Locate the cell with the specified text and output its [X, Y] center coordinate. 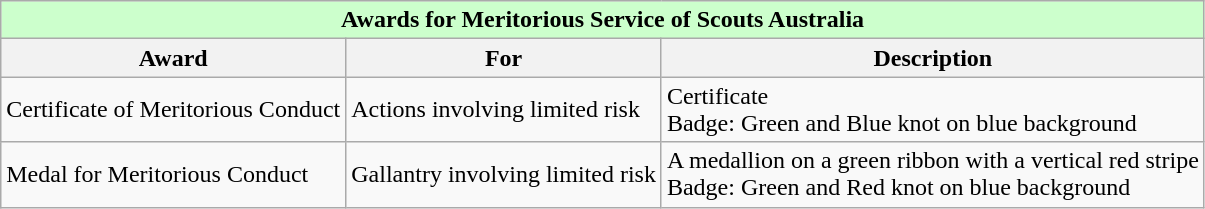
Actions involving limited risk [504, 110]
For [504, 58]
Award [174, 58]
Certificate of Meritorious Conduct [174, 110]
Medal for Meritorious Conduct [174, 174]
Awards for Meritorious Service of Scouts Australia [603, 20]
CertificateBadge: Green and Blue knot on blue background [932, 110]
Description [932, 58]
A medallion on a green ribbon with a vertical red stripeBadge: Green and Red knot on blue background [932, 174]
Gallantry involving limited risk [504, 174]
